For the text-containing cell, return its midpoint in (x, y) coordinate format. 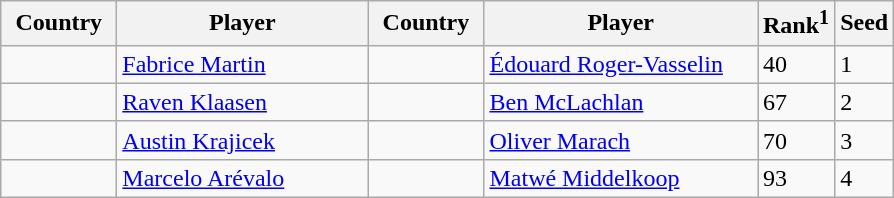
3 (864, 140)
4 (864, 178)
2 (864, 102)
Marcelo Arévalo (242, 178)
Austin Krajicek (242, 140)
Oliver Marach (621, 140)
Raven Klaasen (242, 102)
Seed (864, 24)
Ben McLachlan (621, 102)
40 (796, 64)
Matwé Middelkoop (621, 178)
93 (796, 178)
70 (796, 140)
Fabrice Martin (242, 64)
Édouard Roger-Vasselin (621, 64)
67 (796, 102)
Rank1 (796, 24)
1 (864, 64)
